Search for the cell housing the specified text and yield its (x, y) center coordinate. 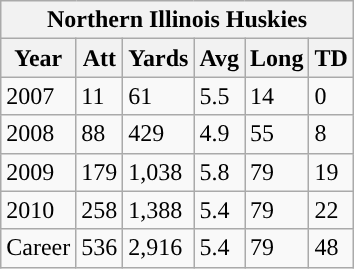
TD (331, 58)
179 (100, 172)
2008 (38, 134)
8 (331, 134)
429 (158, 134)
5.8 (220, 172)
2010 (38, 210)
Year (38, 58)
Career (38, 248)
61 (158, 96)
Avg (220, 58)
Long (277, 58)
536 (100, 248)
55 (277, 134)
2,916 (158, 248)
11 (100, 96)
4.9 (220, 134)
48 (331, 248)
14 (277, 96)
Yards (158, 58)
19 (331, 172)
1,038 (158, 172)
22 (331, 210)
1,388 (158, 210)
0 (331, 96)
88 (100, 134)
2009 (38, 172)
Northern Illinois Huskies (178, 20)
258 (100, 210)
5.5 (220, 96)
2007 (38, 96)
Att (100, 58)
